Detect which cell encompasses the target text, then output its [x, y] center coordinate. 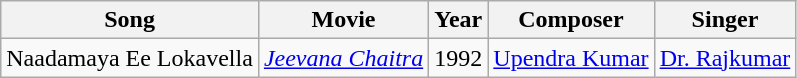
Dr. Rajkumar [725, 58]
Singer [725, 20]
Song [130, 20]
Jeevana Chaitra [343, 58]
1992 [458, 58]
Movie [343, 20]
Composer [571, 20]
Upendra Kumar [571, 58]
Year [458, 20]
Naadamaya Ee Lokavella [130, 58]
